Determine the (x, y) coordinate at the center of the cell enclosing the given text.  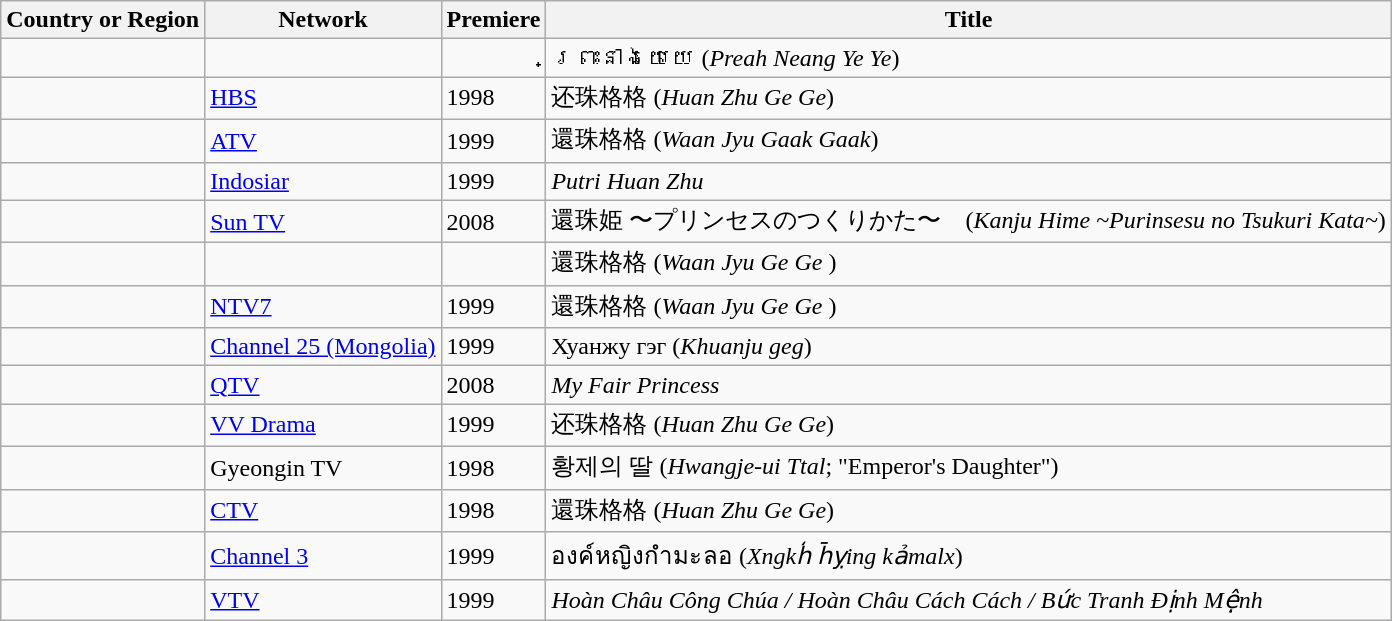
還珠格格 (Waan Jyu Gaak Gaak) (969, 140)
還珠姫 〜プリンセスのつくりかた〜 (Kanju Hime ~Purinsesu no Tsukuri Kata~) (969, 222)
황제의 딸 (Hwangje-ui Ttal; "Emperor's Daughter") (969, 468)
ATV (323, 140)
CTV (323, 510)
Channel 25 (Mongolia) (323, 347)
องค์หญิงกำมะลอ (Xngkh̒ h̄ỵing kảmalx) (969, 556)
Network (323, 20)
Premiere (494, 20)
QTV (323, 385)
Title (969, 20)
VV Drama (323, 426)
Putri Huan Zhu (969, 181)
Hoàn Châu Công Chúa / Hoàn Châu Cách Cách / Bức Tranh Định Mệnh (969, 600)
ព្រះនាងយេយេ (Preah Neang Ye Ye) (969, 58)
Country or Region (103, 20)
My Fair Princess (969, 385)
Indosiar (323, 181)
Channel 3 (323, 556)
Sun TV (323, 222)
還珠格格 (Huan Zhu Ge Ge) (969, 510)
Хуанжу гэг (Khuanju geg) (969, 347)
Gyeongin TV (323, 468)
VTV (323, 600)
NTV7 (323, 306)
HBS (323, 98)
